Find where the given text appears and provide that cell's center as (x, y) coordinate. 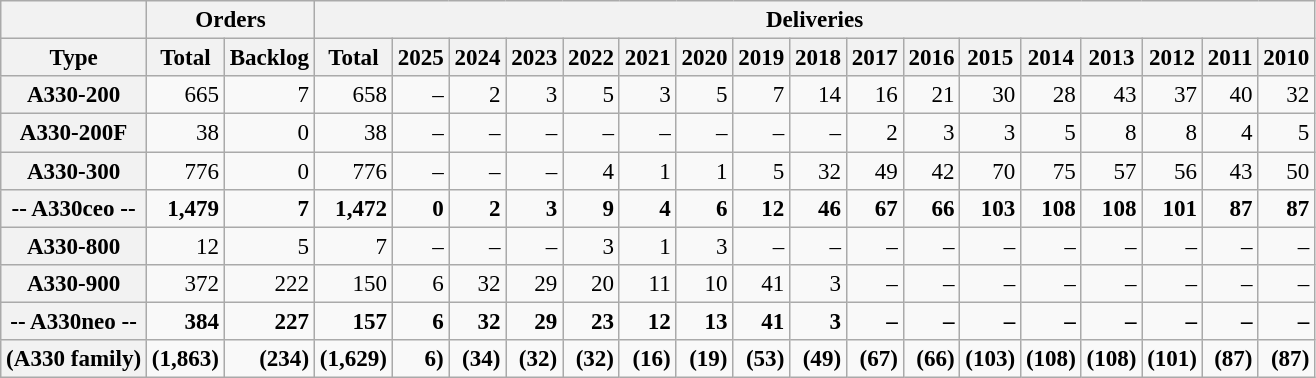
50 (1286, 171)
2011 (1230, 58)
2020 (704, 58)
2010 (1286, 58)
2019 (762, 58)
(49) (818, 359)
(A330 family) (74, 359)
(234) (269, 359)
6) (420, 359)
11 (648, 284)
101 (1172, 209)
372 (185, 284)
Type (74, 58)
2018 (818, 58)
1,472 (353, 209)
(66) (932, 359)
21 (932, 95)
23 (592, 322)
2021 (648, 58)
10 (704, 284)
42 (932, 171)
Orders (230, 20)
70 (990, 171)
28 (1052, 95)
(67) (874, 359)
13 (704, 322)
A330-900 (74, 284)
(103) (990, 359)
A330-300 (74, 171)
14 (818, 95)
Backlog (269, 58)
384 (185, 322)
2015 (990, 58)
(53) (762, 359)
2013 (1112, 58)
20 (592, 284)
49 (874, 171)
16 (874, 95)
(1,863) (185, 359)
157 (353, 322)
67 (874, 209)
227 (269, 322)
2017 (874, 58)
658 (353, 95)
150 (353, 284)
103 (990, 209)
75 (1052, 171)
-- A330neo -- (74, 322)
1,479 (185, 209)
46 (818, 209)
2024 (478, 58)
66 (932, 209)
2022 (592, 58)
(1,629) (353, 359)
-- A330ceo -- (74, 209)
57 (1112, 171)
2016 (932, 58)
2012 (1172, 58)
2014 (1052, 58)
(34) (478, 359)
30 (990, 95)
(101) (1172, 359)
222 (269, 284)
A330-200F (74, 133)
A330-200 (74, 95)
40 (1230, 95)
(16) (648, 359)
9 (592, 209)
Deliveries (814, 20)
665 (185, 95)
56 (1172, 171)
(19) (704, 359)
2023 (534, 58)
2025 (420, 58)
A330-800 (74, 246)
37 (1172, 95)
